Scan for the cell matching the given text and deliver its (x, y) coordinate at center. 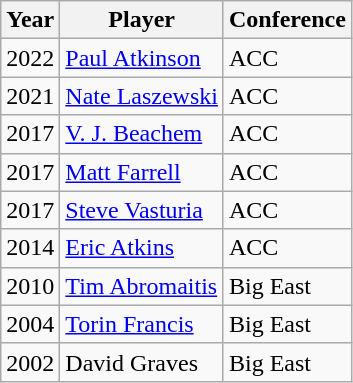
2010 (30, 286)
Nate Laszewski (142, 96)
David Graves (142, 362)
Steve Vasturia (142, 210)
V. J. Beachem (142, 134)
Eric Atkins (142, 248)
2014 (30, 248)
Player (142, 20)
Year (30, 20)
2004 (30, 324)
Paul Atkinson (142, 58)
Tim Abromaitis (142, 286)
Conference (287, 20)
Torin Francis (142, 324)
Matt Farrell (142, 172)
2002 (30, 362)
2021 (30, 96)
2022 (30, 58)
